Extract the [X, Y] coordinate from the center of the cell holding the provided text.  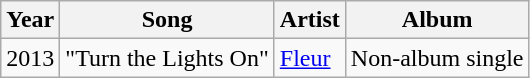
"Turn the Lights On" [167, 58]
Non-album single [437, 58]
Artist [310, 20]
Fleur [310, 58]
Album [437, 20]
2013 [30, 58]
Year [30, 20]
Song [167, 20]
